Detect which cell encompasses the target text, then output its (X, Y) center coordinate. 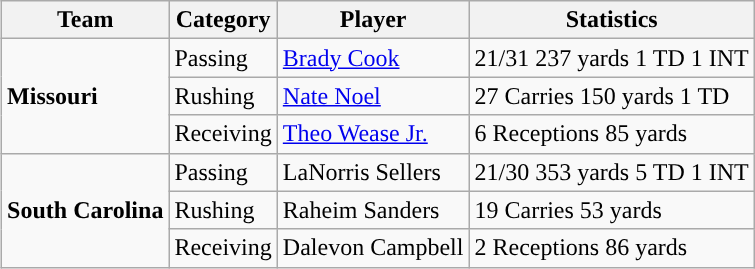
Raheim Sanders (373, 210)
27 Carries 150 yards 1 TD (612, 96)
21/31 237 yards 1 TD 1 INT (612, 58)
Dalevon Campbell (373, 248)
Missouri (86, 96)
6 Receptions 85 yards (612, 134)
Player (373, 20)
Nate Noel (373, 96)
21/30 353 yards 5 TD 1 INT (612, 172)
South Carolina (86, 210)
Category (223, 20)
LaNorris Sellers (373, 172)
Statistics (612, 20)
Team (86, 20)
Theo Wease Jr. (373, 134)
2 Receptions 86 yards (612, 248)
Brady Cook (373, 58)
19 Carries 53 yards (612, 210)
